Find where the given text appears and provide that cell's center as [x, y] coordinate. 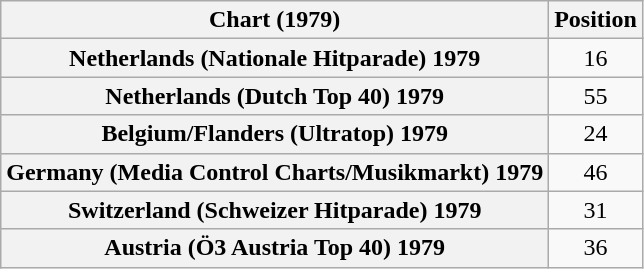
31 [596, 210]
Netherlands (Dutch Top 40) 1979 [275, 96]
Netherlands (Nationale Hitparade) 1979 [275, 58]
16 [596, 58]
36 [596, 248]
Austria (Ö3 Austria Top 40) 1979 [275, 248]
Germany (Media Control Charts/Musikmarkt) 1979 [275, 172]
Belgium/Flanders (Ultratop) 1979 [275, 134]
46 [596, 172]
24 [596, 134]
Switzerland (Schweizer Hitparade) 1979 [275, 210]
Position [596, 20]
55 [596, 96]
Chart (1979) [275, 20]
